Return [x, y] of the center of cell containing provided text 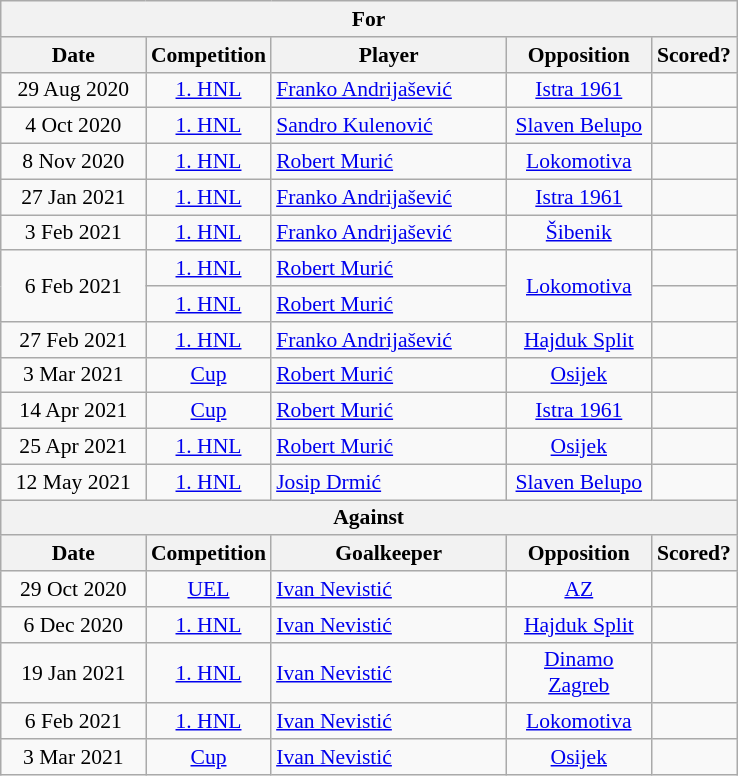
Šibenik [578, 233]
3 Feb 2021 [74, 233]
12 May 2021 [74, 482]
6 Dec 2020 [74, 625]
UEL [208, 589]
Goalkeeper [388, 554]
Josip Drmić [388, 482]
27 Jan 2021 [74, 197]
AZ [578, 589]
19 Jan 2021 [74, 672]
For [369, 19]
Sandro Kulenović [388, 126]
29 Aug 2020 [74, 90]
4 Oct 2020 [74, 126]
8 Nov 2020 [74, 162]
25 Apr 2021 [74, 447]
29 Oct 2020 [74, 589]
Player [388, 55]
Against [369, 518]
14 Apr 2021 [74, 411]
Dinamo Zagreb [578, 672]
27 Feb 2021 [74, 340]
